Capture the cell that displays the provided text and extract its [X, Y] central coordinate. 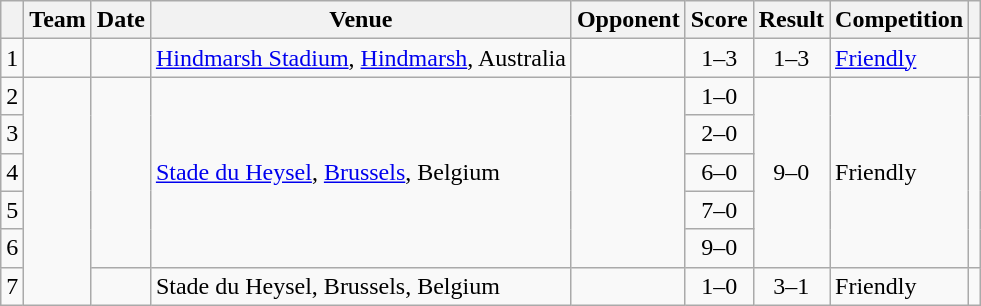
7–0 [719, 210]
2–0 [719, 134]
Score [719, 20]
Opponent [628, 20]
7 [12, 286]
Result [791, 20]
1 [12, 58]
Competition [900, 20]
3–1 [791, 286]
6 [12, 248]
4 [12, 172]
2 [12, 96]
Team [58, 20]
6–0 [719, 172]
5 [12, 210]
Venue [360, 20]
Date [120, 20]
3 [12, 134]
Hindmarsh Stadium, Hindmarsh, Australia [360, 58]
